Return the [X, Y] coordinate for the center point of the cell that contains the specified text.  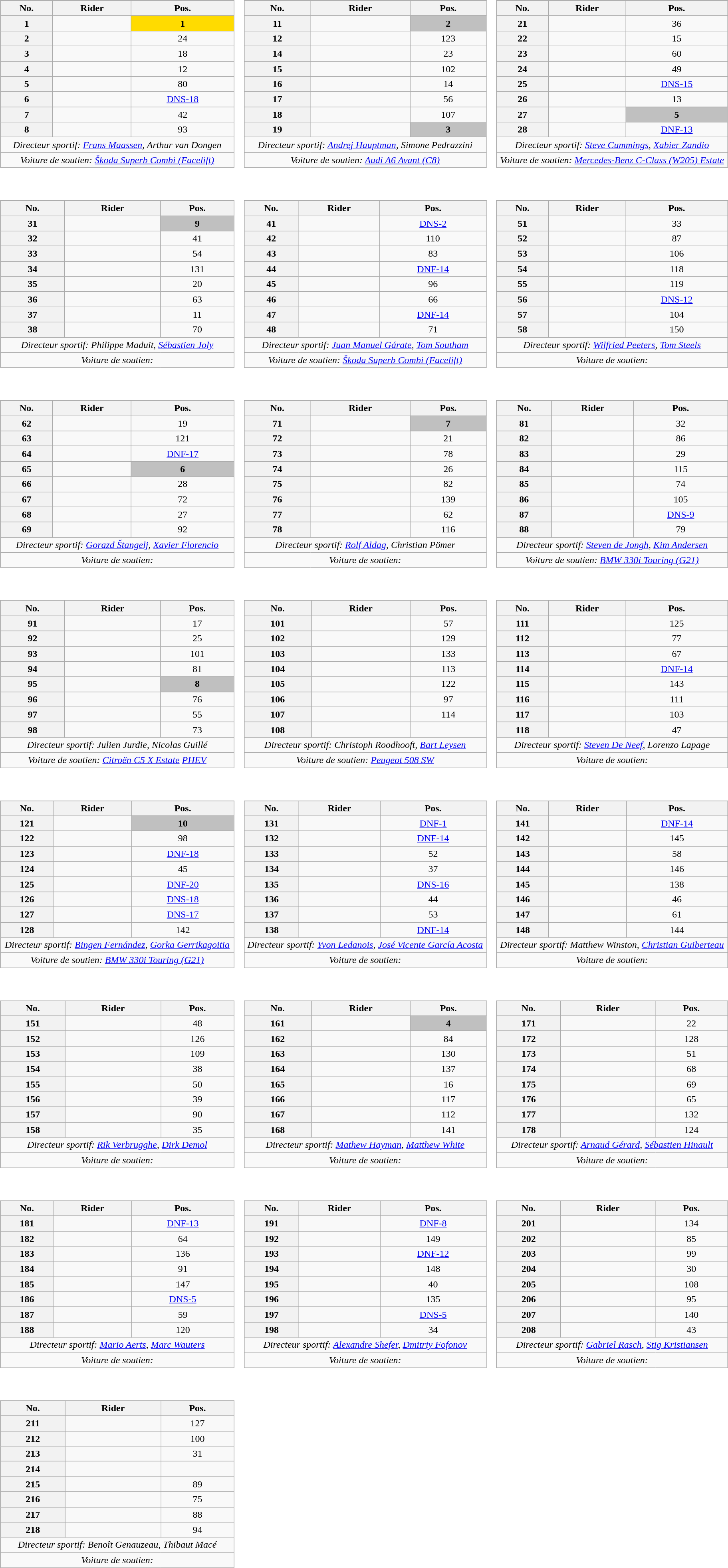
40 [433, 1284]
188 [27, 1330]
218 [33, 1530]
Directeur sportif: Mario Aerts, Marc Wauters [117, 1345]
206 [529, 1299]
205 [529, 1284]
207 [529, 1315]
DNF-20 [183, 884]
140 [692, 1315]
204 [529, 1269]
50 [197, 1084]
151 [33, 1023]
Voiture de soutien: Mercedes-Benz C-Class (W205) Estate [612, 160]
Directeur sportif: Arnaud Gérard, Sébastien Hinault [612, 1145]
217 [33, 1515]
152 [33, 1038]
178 [529, 1130]
No. Rider Pos. 71 7 72 21 73 78 74 26 75 82 76 139 77 62 78 116 Directeur sportif: Rolf Aldag, Christian Pömer Voiture de soutien: [369, 479]
181 [27, 1223]
130 [448, 1054]
Directeur sportif: Juan Manuel Gárate, Tom Southam [365, 345]
165 [278, 1084]
183 [27, 1254]
Directeur sportif: Andrej Hauptman, Simone Pedrazzini [365, 145]
173 [529, 1054]
161 [278, 1023]
150 [676, 330]
39 [197, 1099]
176 [529, 1099]
DNS-15 [676, 84]
30 [692, 1269]
167 [278, 1115]
193 [272, 1254]
182 [27, 1238]
168 [278, 1130]
60 [676, 53]
154 [33, 1069]
Voiture de soutien: Citroën C5 X Estate PHEV [117, 760]
10 [183, 823]
DNS-16 [433, 884]
DNS-9 [680, 514]
214 [33, 1469]
DNS-12 [676, 299]
171 [529, 1023]
DNS-2 [433, 223]
DNS-17 [183, 914]
29 [680, 454]
215 [33, 1484]
129 [448, 639]
Directeur sportif: Steven de Jongh, Kim Andersen [612, 545]
90 [197, 1115]
Directeur sportif: Frans Maassen, Arthur van Dongen [117, 145]
153 [33, 1054]
156 [33, 1099]
DNF-1 [433, 823]
Directeur sportif: Alexandre Shefer, Dmitriy Fofonov [365, 1345]
158 [33, 1130]
203 [529, 1254]
202 [529, 1238]
99 [692, 1254]
Voiture de soutien: Audi A6 Avant (C8) [365, 160]
157 [33, 1115]
DNF-12 [433, 1254]
164 [278, 1069]
61 [676, 914]
155 [33, 1084]
208 [529, 1330]
186 [27, 1299]
13 [676, 99]
49 [676, 69]
119 [676, 284]
175 [529, 1084]
191 [272, 1223]
Directeur sportif: Steven De Neef, Lorenzo Lapage [612, 745]
110 [433, 239]
DNF-17 [183, 454]
100 [197, 1439]
172 [529, 1038]
163 [278, 1054]
211 [33, 1424]
Directeur sportif: Matthew Winston, Christian Guiberteau [612, 945]
166 [278, 1099]
Directeur sportif: Rik Verbrugghe, Dirk Demol [117, 1145]
192 [272, 1238]
139 [448, 499]
DNF-18 [183, 854]
Directeur sportif: Gabriel Rasch, Stig Kristiansen [612, 1345]
174 [529, 1069]
212 [33, 1439]
DNF-8 [433, 1223]
Directeur sportif: Philippe Maduit, Sébastien Joly [117, 345]
213 [33, 1454]
120 [183, 1330]
No. Rider Pos. 161 4 162 84 163 130 164 137 165 16 166 117 167 112 168 141 Directeur sportif: Mathew Hayman, Matthew White Voiture de soutien: [369, 1079]
197 [272, 1315]
201 [529, 1223]
Directeur sportif: Wilfried Peeters, Tom Steels [612, 345]
196 [272, 1299]
Directeur sportif: Mathew Hayman, Matthew White [365, 1145]
20 [197, 284]
Directeur sportif: Yvon Ledanois, José Vicente García Acosta [365, 945]
Directeur sportif: Rolf Aldag, Christian Pömer [365, 545]
162 [278, 1038]
89 [197, 1484]
Directeur sportif: Christoph Roodhooft, Bart Leysen [365, 745]
80 [183, 84]
Directeur sportif: Gorazd Štangelj, Xavier Florencio [117, 545]
149 [433, 1238]
Directeur sportif: Steve Cummings, Xabier Zandio [612, 145]
194 [272, 1269]
Directeur sportif: Bingen Fernández, Gorka Gerrikagoitia [117, 945]
Directeur sportif: Julien Jurdie, Nicolas Guillé [117, 745]
70 [197, 330]
9 [197, 223]
177 [529, 1115]
109 [197, 1054]
Voiture de soutien: Peugeot 508 SW [365, 760]
185 [27, 1284]
79 [680, 530]
216 [33, 1499]
184 [27, 1269]
198 [272, 1330]
195 [272, 1284]
Directeur sportif: Benoît Genauzeau, Thibaut Macé [117, 1545]
187 [27, 1315]
59 [183, 1315]
